Return the (X, Y) coordinate for the center point of the cell that contains the specified text.  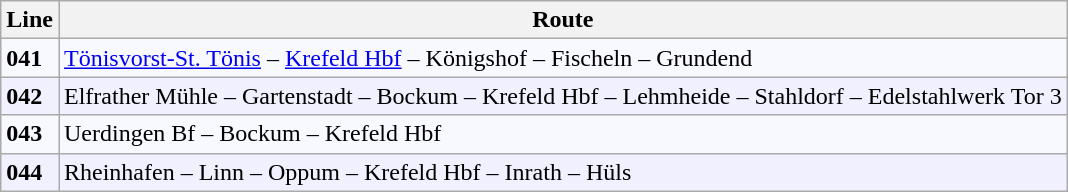
Route (562, 20)
041 (30, 58)
Elfrather Mühle – Gartenstadt – Bockum – Krefeld Hbf – Lehmheide – Stahldorf – Edelstahlwerk Tor 3 (562, 96)
Line (30, 20)
042 (30, 96)
Rheinhafen – Linn – Oppum – Krefeld Hbf – Inrath – Hüls (562, 172)
Uerdingen Bf – Bockum – Krefeld Hbf (562, 134)
Tönisvorst-St. Tönis – Krefeld Hbf – Königshof – Fischeln – Grundend (562, 58)
043 (30, 134)
044 (30, 172)
